Detect which cell encompasses the target text, then output its (X, Y) center coordinate. 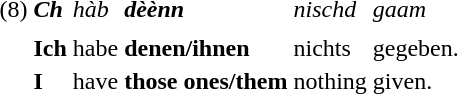
nichts (330, 48)
Ich (50, 48)
habe (95, 48)
denen/ihnen (206, 48)
